Detect which cell encompasses the target text, then output its [X, Y] center coordinate. 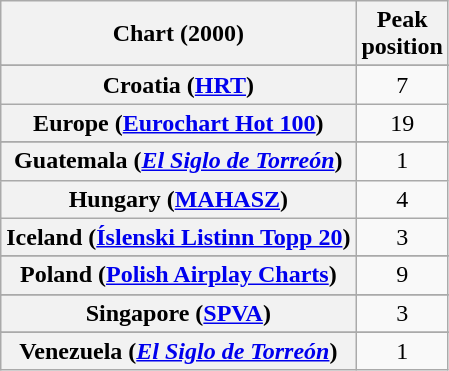
Poland (Polish Airplay Charts) [178, 275]
Venezuela (El Siglo de Torreón) [178, 351]
Chart (2000) [178, 34]
19 [402, 123]
Iceland (Íslenski Listinn Topp 20) [178, 237]
Croatia (HRT) [178, 85]
Guatemala (El Siglo de Torreón) [178, 161]
9 [402, 275]
Europe (Eurochart Hot 100) [178, 123]
Hungary (MAHASZ) [178, 199]
Peakposition [402, 34]
Singapore (SPVA) [178, 313]
4 [402, 199]
7 [402, 85]
